Provide the (X, Y) coordinate of the cell's center where the given text is located.  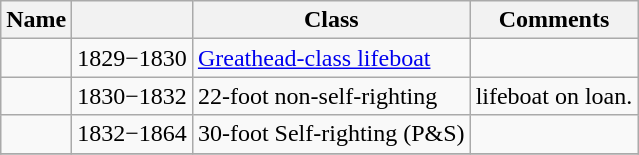
30-foot Self-righting (P&S) (331, 134)
Greathead-class lifeboat (331, 58)
1832−1864 (132, 134)
22-foot non-self-righting (331, 96)
Name (36, 20)
1829−1830 (132, 58)
Comments (554, 20)
lifeboat on loan. (554, 96)
1830−1832 (132, 96)
Class (331, 20)
